Identify which cell holds the provided text, then report its (X, Y) central coordinate. 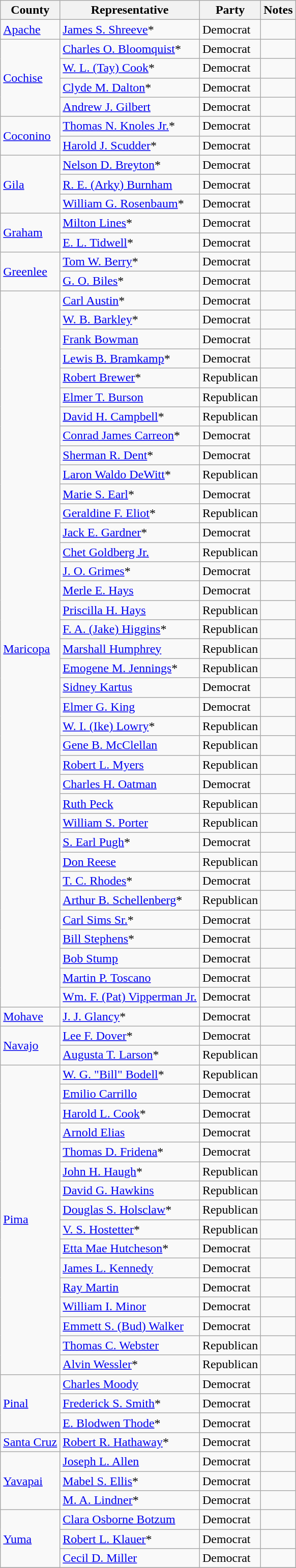
Milton Lines* (130, 223)
Robert Brewer* (130, 378)
W. I. (Ike) Lowry* (130, 726)
Graham (31, 232)
Ray Martin (130, 1287)
Mohave (31, 1016)
Andrew J. Gilbert (130, 107)
Yavapai (31, 1481)
Notes (278, 10)
Sherman R. Dent* (130, 455)
Priscilla H. Hays (130, 610)
Gene B. McClellan (130, 745)
Clyde M. Dalton* (130, 87)
Harold J. Scudder* (130, 145)
Robert L. Myers (130, 765)
Gila (31, 184)
Clara Osborne Botzum (130, 1520)
County (31, 10)
Elmer G. King (130, 707)
W. G. "Bill" Bodell* (130, 1074)
Alvin Wessler* (130, 1365)
E. L. Tidwell* (130, 243)
Bob Stump (130, 958)
Cecil D. Miller (130, 1558)
Thomas N. Knoles Jr.* (130, 126)
Marshall Humphrey (130, 649)
V. S. Hostetter* (130, 1229)
Geraldine F. Eliot* (130, 513)
Carl Sims Sr.* (130, 920)
Nelson D. Breyton* (130, 165)
T. C. Rhodes* (130, 881)
Emogene M. Jennings* (130, 668)
John H. Haugh* (130, 1171)
Joseph L. Allen (130, 1461)
Conrad James Carreon* (130, 436)
S. Earl Pugh* (130, 842)
Apache (31, 29)
Chet Goldberg Jr. (130, 552)
Party (230, 10)
Don Reese (130, 862)
Pima (31, 1219)
Frederick S. Smith* (130, 1403)
F. A. (Jake) Higgins* (130, 629)
Tom W. Berry* (130, 262)
Charles O. Bloomquist* (130, 49)
William I. Minor (130, 1307)
Ruth Peck (130, 803)
William S. Porter (130, 823)
Augusta T. Larson* (130, 1055)
Robert L. Klauer* (130, 1539)
Charles Moody (130, 1384)
Greenlee (31, 272)
James S. Shreeve* (130, 29)
Harold L. Cook* (130, 1113)
Emmett S. (Bud) Walker (130, 1326)
Cochise (31, 78)
Thomas C. Webster (130, 1345)
Laron Waldo DeWitt* (130, 474)
W. B. Barkley* (130, 320)
E. Blodwen Thode* (130, 1423)
Yuma (31, 1539)
Lee F. Dover* (130, 1036)
Arnold Elias (130, 1132)
J. J. Glancy* (130, 1016)
Frank Bowman (130, 339)
Carl Austin* (130, 300)
Representative (130, 10)
David H. Campbell* (130, 416)
W. L. (Tay) Cook* (130, 68)
Mabel S. Ellis* (130, 1481)
Douglas S. Holsclaw* (130, 1210)
Etta Mae Hutcheson* (130, 1249)
Navajo (31, 1045)
Elmer T. Burson (130, 397)
Merle E. Hays (130, 591)
Maricopa (31, 649)
James L. Kennedy (130, 1268)
Thomas D. Fridena* (130, 1152)
Robert R. Hathaway* (130, 1442)
R. E. (Arky) Burnham (130, 184)
Jack E. Gardner* (130, 532)
M. A. Lindner* (130, 1500)
Coconino (31, 136)
David G. Hawkins (130, 1191)
Bill Stephens* (130, 939)
Charles H. Oatman (130, 784)
Santa Cruz (31, 1442)
Lewis B. Bramkamp* (130, 358)
Marie S. Earl* (130, 494)
J. O. Grimes* (130, 571)
Wm. F. (Pat) Vipperman Jr. (130, 997)
Arthur B. Schellenberg* (130, 900)
G. O. Biles* (130, 281)
Sidney Kartus (130, 687)
Martin P. Toscano (130, 978)
Emilio Carrillo (130, 1094)
William G. Rosenbaum* (130, 203)
Pinal (31, 1403)
